Capture the cell that displays the provided text and extract its [x, y] central coordinate. 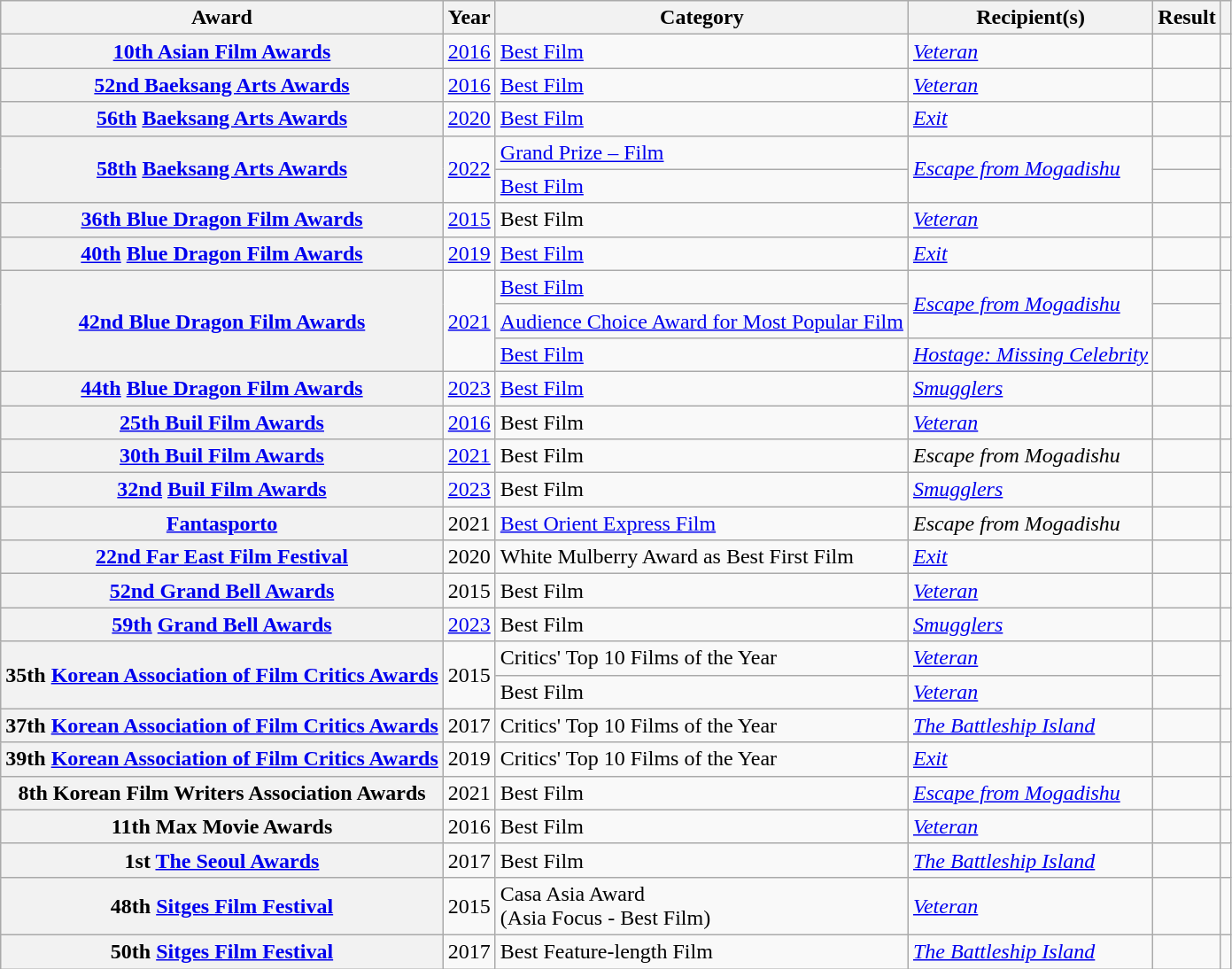
8th Korean Film Writers Association Awards [222, 793]
39th Korean Association of Film Critics Awards [222, 759]
32nd Buil Film Awards [222, 490]
48th Sitges Film Festival [222, 905]
56th Baeksang Arts Awards [222, 119]
52nd Grand Bell Awards [222, 591]
44th Blue Dragon Film Awards [222, 388]
59th Grand Bell Awards [222, 624]
Casa Asia Award(Asia Focus - Best Film) [701, 905]
Best Orient Express Film [701, 523]
37th Korean Association of Film Critics Awards [222, 725]
58th Baeksang Arts Awards [222, 169]
42nd Blue Dragon Film Awards [222, 321]
Audience Choice Award for Most Popular Film [701, 321]
White Mulberry Award as Best First Film [701, 557]
11th Max Movie Awards [222, 826]
2022 [469, 169]
10th Asian Film Awards [222, 51]
22nd Far East Film Festival [222, 557]
25th Buil Film Awards [222, 422]
Best Feature-length Film [701, 951]
36th Blue Dragon Film Awards [222, 220]
Hostage: Missing Celebrity [1030, 354]
Category [701, 18]
Fantasporto [222, 523]
52nd Baeksang Arts Awards [222, 85]
30th Buil Film Awards [222, 456]
40th Blue Dragon Film Awards [222, 253]
50th Sitges Film Festival [222, 951]
35th Korean Association of Film Critics Awards [222, 675]
Grand Prize – Film [701, 152]
Year [469, 18]
Recipient(s) [1030, 18]
Result [1187, 18]
Award [222, 18]
1st The Seoul Awards [222, 860]
